Search for the cell housing the specified text and yield its (x, y) center coordinate. 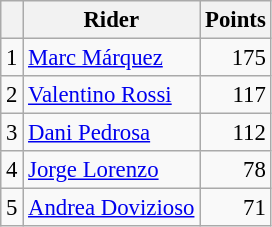
71 (236, 208)
Marc Márquez (112, 58)
Andrea Dovizioso (112, 208)
Jorge Lorenzo (112, 170)
117 (236, 95)
Rider (112, 20)
4 (12, 170)
Dani Pedrosa (112, 133)
1 (12, 58)
3 (12, 133)
Valentino Rossi (112, 95)
5 (12, 208)
Points (236, 20)
2 (12, 95)
175 (236, 58)
78 (236, 170)
112 (236, 133)
